Find where the given text appears and provide that cell's center as [x, y] coordinate. 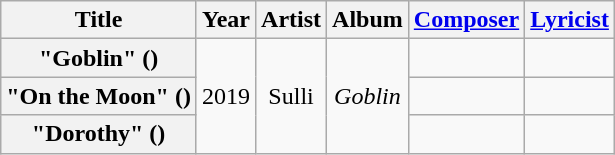
Album [368, 20]
Composer [466, 20]
"On the Moon" () [99, 96]
"Goblin" () [99, 58]
Sulli [292, 96]
"Dorothy" () [99, 134]
Goblin [368, 96]
Artist [292, 20]
Lyricist [570, 20]
Year [226, 20]
Title [99, 20]
2019 [226, 96]
